Search for the cell housing the specified text and yield its (x, y) center coordinate. 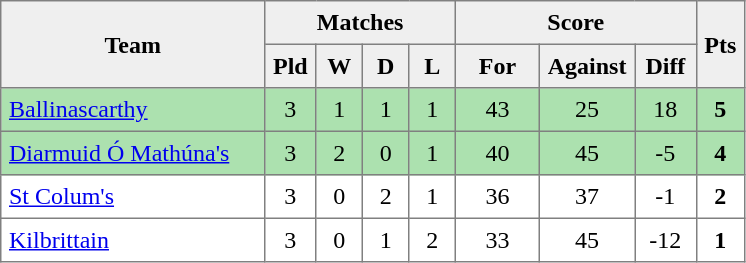
36 (497, 197)
Kilbrittain (133, 240)
For (497, 66)
-12 (666, 240)
Diarmuid Ó Mathúna's (133, 153)
Pts (720, 44)
Pld (290, 66)
Diff (666, 66)
4 (720, 153)
37 (586, 197)
-1 (666, 197)
Matches (360, 23)
33 (497, 240)
5 (720, 110)
18 (666, 110)
Score (576, 23)
40 (497, 153)
Against (586, 66)
-5 (666, 153)
Ballinascarthy (133, 110)
L (432, 66)
St Colum's (133, 197)
43 (497, 110)
25 (586, 110)
W (339, 66)
D (385, 66)
Team (133, 44)
